Extract the [X, Y] coordinate from the center of the cell holding the provided text.  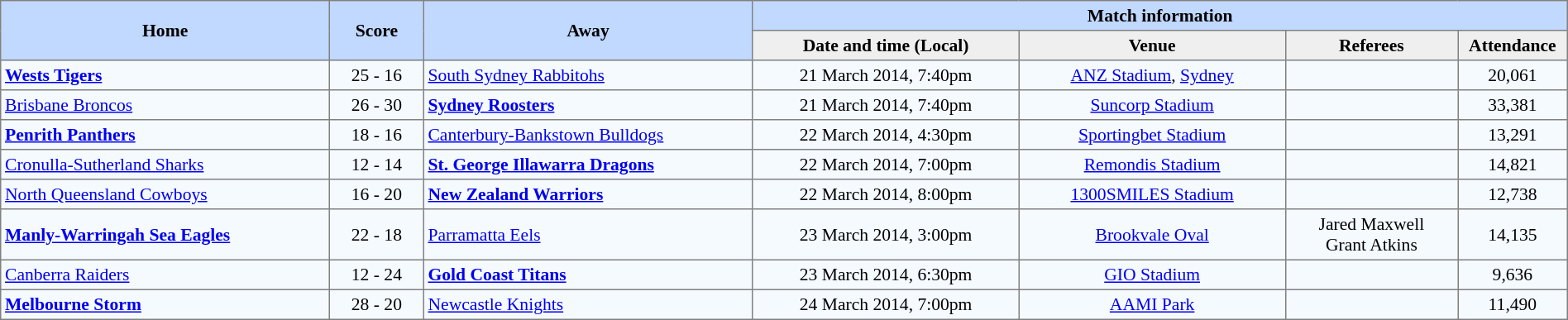
20,061 [1513, 75]
Suncorp Stadium [1152, 105]
St. George Illawarra Dragons [588, 165]
ANZ Stadium, Sydney [1152, 75]
22 March 2014, 4:30pm [886, 135]
Gold Coast Titans [588, 275]
Cronulla-Sutherland Sharks [165, 165]
22 March 2014, 7:00pm [886, 165]
AAMI Park [1152, 304]
14,821 [1513, 165]
Parramatta Eels [588, 235]
Match information [1159, 16]
Melbourne Storm [165, 304]
GIO Stadium [1152, 275]
33,381 [1513, 105]
28 - 20 [377, 304]
Date and time (Local) [886, 45]
9,636 [1513, 275]
16 - 20 [377, 194]
Canterbury-Bankstown Bulldogs [588, 135]
18 - 16 [377, 135]
Wests Tigers [165, 75]
26 - 30 [377, 105]
Remondis Stadium [1152, 165]
24 March 2014, 7:00pm [886, 304]
South Sydney Rabbitohs [588, 75]
Away [588, 31]
New Zealand Warriors [588, 194]
Referees [1371, 45]
23 March 2014, 3:00pm [886, 235]
22 March 2014, 8:00pm [886, 194]
Manly-Warringah Sea Eagles [165, 235]
12 - 24 [377, 275]
12,738 [1513, 194]
Newcastle Knights [588, 304]
Sportingbet Stadium [1152, 135]
14,135 [1513, 235]
Brisbane Broncos [165, 105]
22 - 18 [377, 235]
Penrith Panthers [165, 135]
13,291 [1513, 135]
North Queensland Cowboys [165, 194]
Canberra Raiders [165, 275]
Sydney Roosters [588, 105]
Jared Maxwell Grant Atkins [1371, 235]
Attendance [1513, 45]
Home [165, 31]
Brookvale Oval [1152, 235]
23 March 2014, 6:30pm [886, 275]
Venue [1152, 45]
25 - 16 [377, 75]
Score [377, 31]
12 - 14 [377, 165]
11,490 [1513, 304]
1300SMILES Stadium [1152, 194]
